Search for the cell housing the specified text and yield its [x, y] center coordinate. 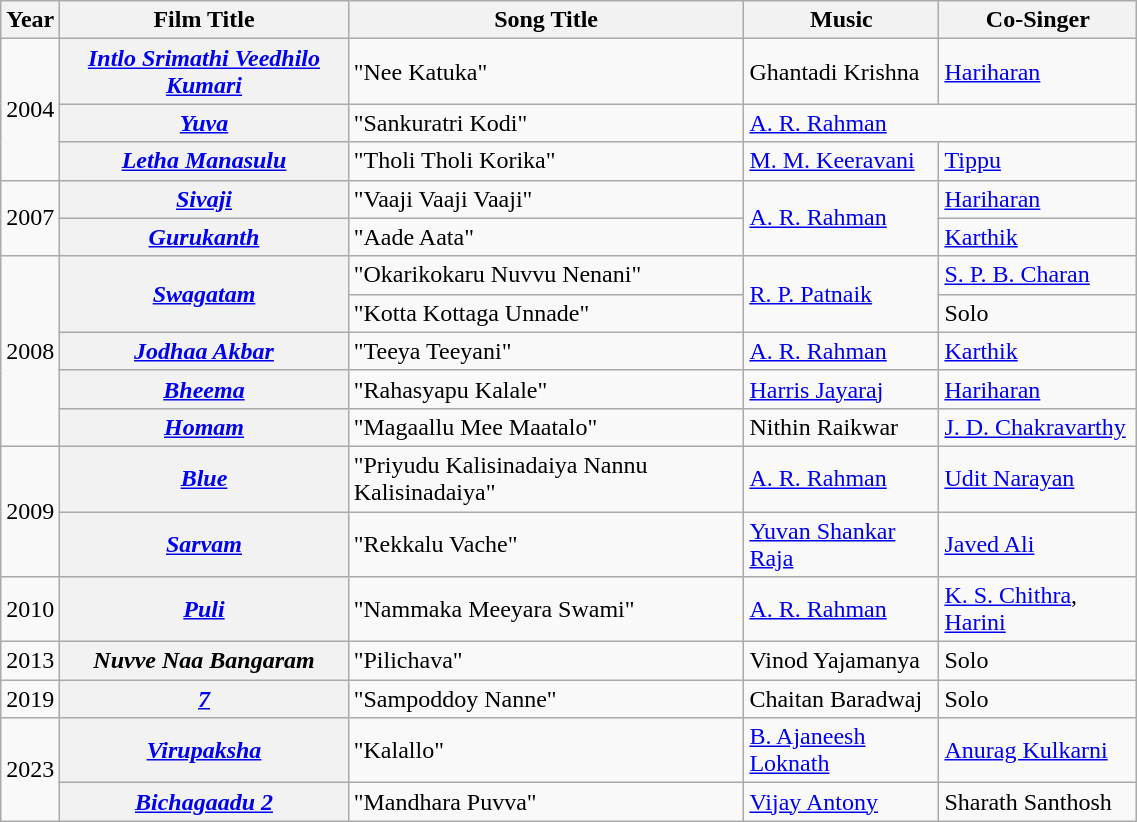
Vinod Yajamanya [842, 661]
"Sankuratri Kodi" [546, 123]
2023 [30, 770]
Sharath Santhosh [1038, 802]
Music [842, 20]
2010 [30, 610]
S. P. B. Charan [1038, 275]
"Teeya Teeyani" [546, 351]
K. S. Chithra, Harini [1038, 610]
Bheema [204, 389]
"Mandhara Puvva" [546, 802]
"Pilichava" [546, 661]
2008 [30, 351]
Yuvan Shankar Raja [842, 544]
Homam [204, 427]
Blue [204, 478]
Nuvve Naa Bangaram [204, 661]
Udit Narayan [1038, 478]
Anurag Kulkarni [1038, 750]
2004 [30, 110]
Letha Manasulu [204, 161]
M. M. Keeravani [842, 161]
"Priyudu Kalisinadaiya Nannu Kalisinadaiya" [546, 478]
"Magaallu Mee Maatalo" [546, 427]
2013 [30, 661]
"Kotta Kottaga Unnade" [546, 313]
"Rekkalu Vache" [546, 544]
Swagatam [204, 294]
Song Title [546, 20]
"Rahasyapu Kalale" [546, 389]
"Aade Aata" [546, 237]
Yuva [204, 123]
B. Ajaneesh Loknath [842, 750]
Jodhaa Akbar [204, 351]
2019 [30, 699]
"Nee Katuka" [546, 72]
Chaitan Baradwaj [842, 699]
2009 [30, 511]
Year [30, 20]
Vijay Antony [842, 802]
"Sampoddoy Nanne" [546, 699]
"Okarikokaru Nuvvu Nenani" [546, 275]
Harris Jayaraj [842, 389]
7 [204, 699]
2007 [30, 218]
Ghantadi Krishna [842, 72]
Nithin Raikwar [842, 427]
Film Title [204, 20]
R. P. Patnaik [842, 294]
Gurukanth [204, 237]
Bichagaadu 2 [204, 802]
Sarvam [204, 544]
Sivaji [204, 199]
Virupaksha [204, 750]
"Nammaka Meeyara Swami" [546, 610]
J. D. Chakravarthy [1038, 427]
Puli [204, 610]
"Kalallo" [546, 750]
"Vaaji Vaaji Vaaji" [546, 199]
"Tholi Tholi Korika" [546, 161]
Co-Singer [1038, 20]
Tippu [1038, 161]
Javed Ali [1038, 544]
Intlo Srimathi Veedhilo Kumari [204, 72]
